Provide the (x, y) coordinate of the cell's center where the given text is located.  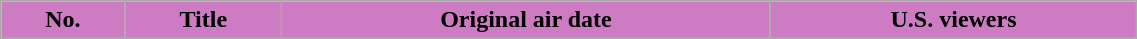
U.S. viewers (954, 20)
No. (63, 20)
Original air date (526, 20)
Title (204, 20)
